Find where the given text appears and provide that cell's center as (X, Y) coordinate. 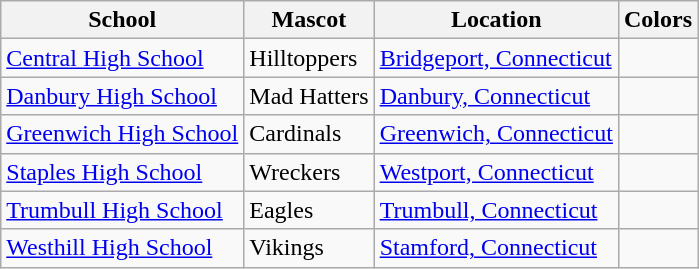
Colors (658, 20)
Trumbull, Connecticut (496, 210)
Bridgeport, Connecticut (496, 58)
Location (496, 20)
Vikings (309, 248)
Greenwich High School (122, 134)
Danbury, Connecticut (496, 96)
Trumbull High School (122, 210)
Stamford, Connecticut (496, 248)
Danbury High School (122, 96)
Eagles (309, 210)
Mad Hatters (309, 96)
Central High School (122, 58)
School (122, 20)
Hilltoppers (309, 58)
Staples High School (122, 172)
Greenwich, Connecticut (496, 134)
Westport, Connecticut (496, 172)
Mascot (309, 20)
Cardinals (309, 134)
Wreckers (309, 172)
Westhill High School (122, 248)
